Provide the [X, Y] coordinate of the cell's center where the given text is located.  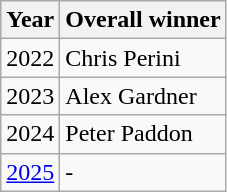
Peter Paddon [143, 134]
2023 [30, 96]
2025 [30, 172]
Chris Perini [143, 58]
Year [30, 20]
2022 [30, 58]
Alex Gardner [143, 96]
- [143, 172]
Overall winner [143, 20]
2024 [30, 134]
